Return [X, Y] of the center of cell containing provided text 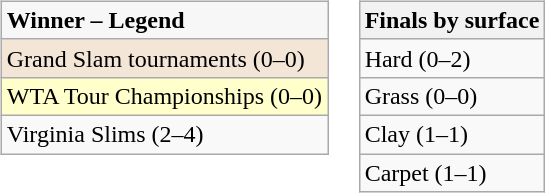
Hard (0–2) [452, 58]
Virginia Slims (2–4) [164, 134]
Finals by surface [452, 20]
Carpet (1–1) [452, 173]
WTA Tour Championships (0–0) [164, 96]
Winner – Legend [164, 20]
Clay (1–1) [452, 134]
Grand Slam tournaments (0–0) [164, 58]
Grass (0–0) [452, 96]
